Return [X, Y] of the center of cell containing provided text 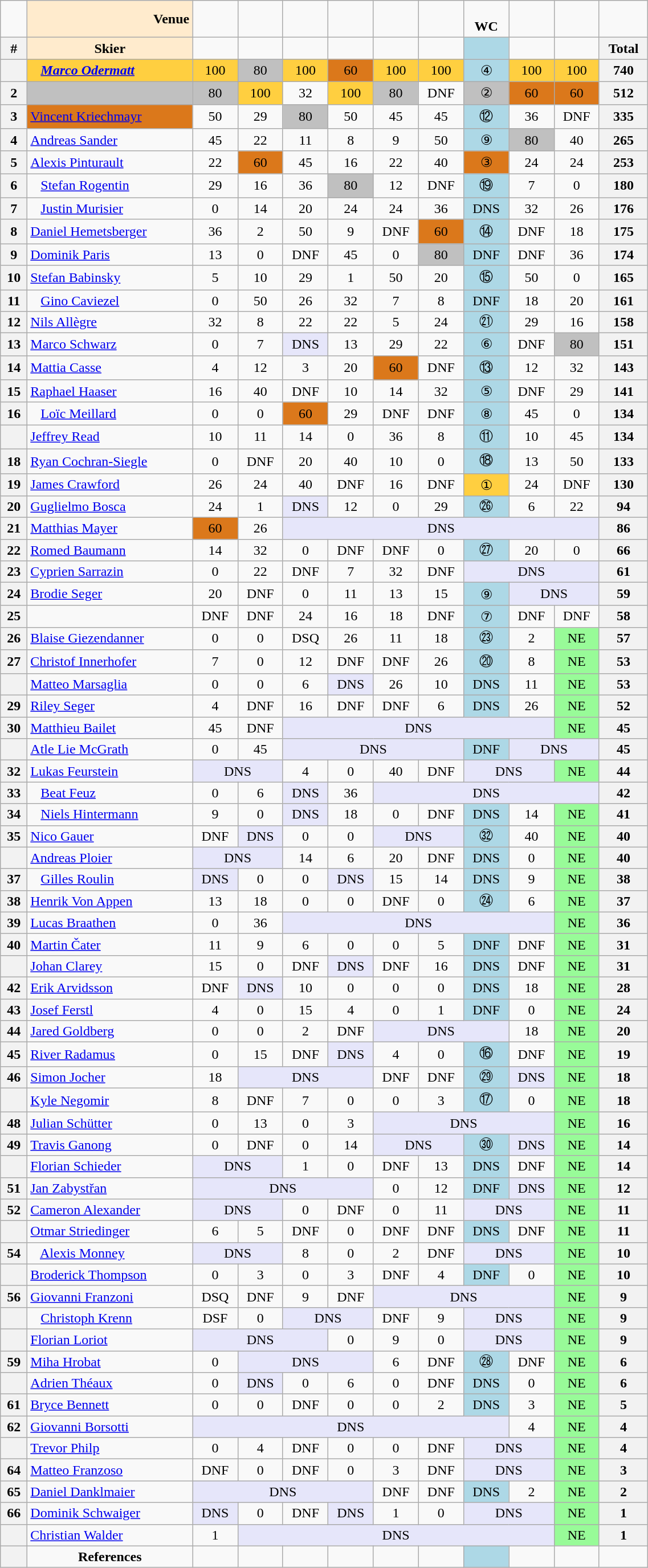
56 [14, 1296]
③ [486, 162]
Julian Schütter [110, 1123]
# [14, 48]
51 [14, 1188]
⑥ [486, 345]
Jan Zabystřan [110, 1188]
Matteo Marsaglia [110, 685]
54 [14, 1253]
㉔ [486, 901]
References [110, 1557]
Brodie Seger [110, 594]
Kyle Negomir [110, 1100]
512 [623, 93]
57 [623, 638]
Giovanni Franzoni [110, 1296]
Nico Gauer [110, 836]
㉖ [486, 507]
① [486, 485]
Broderick Thompson [110, 1275]
Gino Caviezel [110, 300]
Ryan Cochran-Siegle [110, 461]
Travis Ganong [110, 1145]
Atle Lie McGrath [110, 750]
265 [623, 140]
41 [623, 814]
Niels Hintermann [110, 814]
335 [623, 116]
⑦ [486, 616]
Dominik Paris [110, 255]
㉑ [486, 322]
⑬ [486, 368]
27 [14, 662]
34 [14, 814]
151 [623, 345]
Josef Ferstl [110, 1010]
Daniel Hemetsberger [110, 231]
30 [14, 728]
Jeffrey Read [110, 437]
Simon Jocher [110, 1077]
④ [486, 71]
165 [623, 278]
River Radamus [110, 1055]
⑳ [486, 662]
62 [14, 1427]
Beat Feuz [110, 793]
23 [14, 572]
⑫ [486, 116]
Erik Arvidsson [110, 988]
WC [486, 19]
⑭ [486, 231]
Alexis Monney [110, 1253]
Stefan Rogentin [110, 186]
64 [14, 1470]
Guglielmo Bosca [110, 507]
58 [623, 616]
Johan Clarey [110, 966]
⑮ [486, 278]
⑧ [486, 414]
Christian Walder [110, 1535]
253 [623, 162]
James Crawford [110, 485]
② [486, 93]
Cameron Alexander [110, 1210]
Venue [110, 19]
Blaise Giezendanner [110, 638]
25 [14, 616]
28 [623, 988]
35 [14, 836]
Matteo Franzoso [110, 1470]
Total [623, 48]
Giovanni Borsotti [110, 1427]
Riley Seger [110, 706]
Dominik Schwaiger [110, 1513]
Marco Odermatt [110, 71]
㉘ [486, 1362]
33 [14, 793]
Miha Hrobat [110, 1362]
Henrik Von Appen [110, 901]
43 [14, 1010]
Raphael Haaser [110, 391]
㉗ [486, 550]
161 [623, 300]
⑲ [486, 186]
94 [623, 507]
Jared Goldberg [110, 1031]
Lucas Braathen [110, 923]
Christof Innerhofer [110, 662]
Matthieu Bailet [110, 728]
143 [623, 368]
Andreas Ploier [110, 858]
⑱ [486, 461]
㉙ [486, 1077]
Florian Schieder [110, 1166]
Justin Murisier [110, 208]
176 [623, 208]
Martin Čater [110, 944]
Stefan Babinsky [110, 278]
Florian Loriot [110, 1340]
㉜ [486, 836]
21 [14, 529]
86 [623, 529]
Trevor Philp [110, 1448]
180 [623, 186]
Lukas Feurstein [110, 771]
Matthias Mayer [110, 529]
Marco Schwarz [110, 345]
46 [14, 1077]
65 [14, 1492]
Bryce Bennett [110, 1405]
DSF [215, 1318]
㉚ [486, 1145]
39 [14, 923]
141 [623, 391]
Cyprien Sarrazin [110, 572]
130 [623, 485]
Vincent Kriechmayr [110, 116]
Romed Baumann [110, 550]
Loïc Meillard [110, 414]
⑪ [486, 437]
Otmar Striedinger [110, 1231]
Christoph Krenn [110, 1318]
740 [623, 71]
⑯ [486, 1055]
㉓ [486, 638]
Alexis Pinturault [110, 162]
⑤ [486, 391]
158 [623, 322]
48 [14, 1123]
133 [623, 461]
175 [623, 231]
Adrien Théaux [110, 1383]
Skier [110, 48]
174 [623, 255]
49 [14, 1145]
Nils Allègre [110, 322]
⑰ [486, 1100]
Mattia Casse [110, 368]
Andreas Sander [110, 140]
Daniel Danklmaier [110, 1492]
Gilles Roulin [110, 879]
